Capture the cell that displays the provided text and extract its [X, Y] central coordinate. 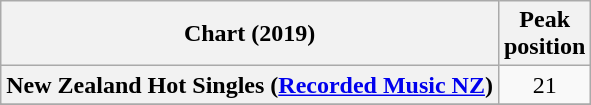
21 [544, 85]
Peakposition [544, 34]
New Zealand Hot Singles (Recorded Music NZ) [250, 85]
Chart (2019) [250, 34]
